Determine the [x, y] coordinate at the center of the cell enclosing the given text.  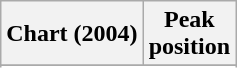
Chart (2004) [72, 34]
Peakposition [189, 34]
